Provide the (x, y) coordinate of the cell's center where the given text is located.  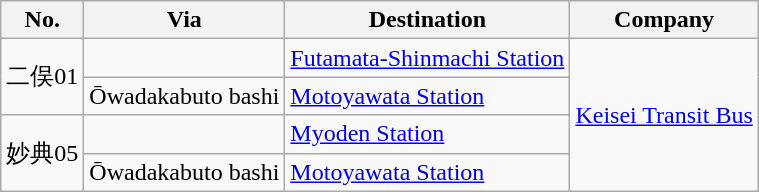
Futamata-Shinmachi Station (428, 58)
Via (184, 20)
二俣01 (42, 77)
妙典05 (42, 153)
Keisei Transit Bus (664, 115)
Company (664, 20)
No. (42, 20)
Myoden Station (428, 134)
Destination (428, 20)
